Provide the (X, Y) coordinate of the cell's center where the given text is located.  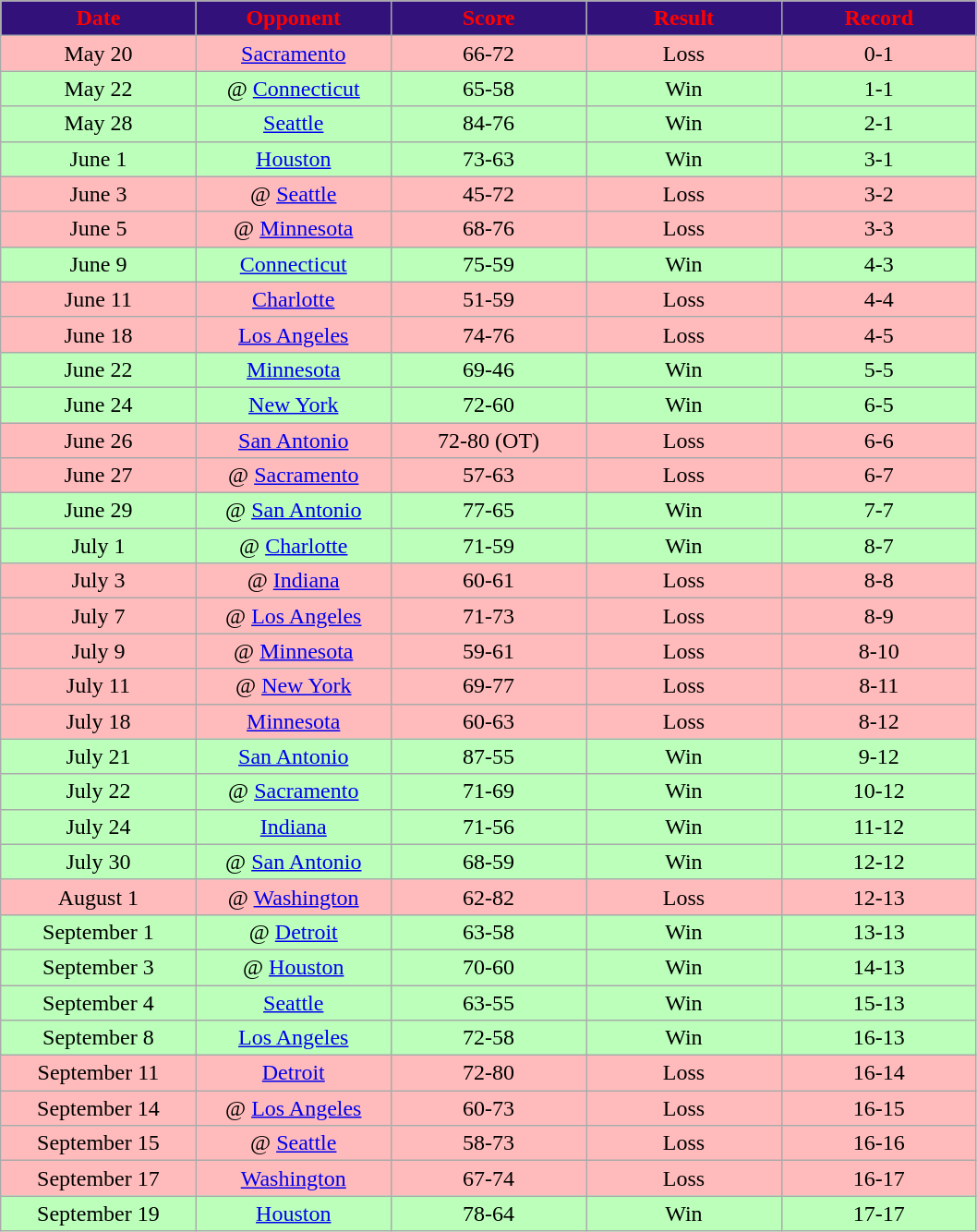
Score (488, 18)
14-13 (879, 967)
July 3 (98, 581)
@ New York (294, 686)
15-13 (879, 1002)
9-12 (879, 756)
July 11 (98, 686)
6-7 (879, 476)
@ Indiana (294, 581)
May 22 (98, 89)
1-1 (879, 89)
72-80 (OT) (488, 441)
7-7 (879, 511)
8-11 (879, 686)
June 11 (98, 299)
6-5 (879, 405)
4-5 (879, 334)
74-76 (488, 334)
69-46 (488, 369)
3-1 (879, 159)
71-69 (488, 791)
10-12 (879, 791)
September 17 (98, 1178)
July 22 (98, 791)
June 22 (98, 369)
11-12 (879, 827)
May 20 (98, 54)
8-9 (879, 616)
12-12 (879, 862)
59-61 (488, 651)
2-1 (879, 124)
8-12 (879, 721)
September 14 (98, 1108)
5-5 (879, 369)
16-17 (879, 1178)
60-73 (488, 1108)
August 1 (98, 897)
78-64 (488, 1214)
Indiana (294, 827)
16-15 (879, 1108)
@ Charlotte (294, 546)
71-59 (488, 546)
16-13 (879, 1038)
68-76 (488, 229)
68-59 (488, 862)
17-17 (879, 1214)
72-58 (488, 1038)
60-61 (488, 581)
@ Connecticut (294, 89)
July 30 (98, 862)
June 1 (98, 159)
72-80 (488, 1073)
8-8 (879, 581)
16-14 (879, 1073)
September 4 (98, 1002)
71-56 (488, 827)
87-55 (488, 756)
July 18 (98, 721)
8-10 (879, 651)
September 19 (98, 1214)
67-74 (488, 1178)
June 24 (98, 405)
75-59 (488, 264)
63-55 (488, 1002)
July 24 (98, 827)
63-58 (488, 932)
Result (683, 18)
84-76 (488, 124)
September 15 (98, 1143)
Charlotte (294, 299)
Sacramento (294, 54)
4-4 (879, 299)
58-73 (488, 1143)
@ Detroit (294, 932)
66-72 (488, 54)
June 18 (98, 334)
Opponent (294, 18)
June 27 (98, 476)
September 8 (98, 1038)
New York (294, 405)
Connecticut (294, 264)
September 3 (98, 967)
June 3 (98, 194)
13-13 (879, 932)
Date (98, 18)
69-77 (488, 686)
8-7 (879, 546)
57-63 (488, 476)
60-63 (488, 721)
July 21 (98, 756)
July 9 (98, 651)
3-2 (879, 194)
June 29 (98, 511)
June 26 (98, 441)
@ Washington (294, 897)
51-59 (488, 299)
73-63 (488, 159)
Record (879, 18)
4-3 (879, 264)
@ Houston (294, 967)
77-65 (488, 511)
July 1 (98, 546)
Detroit (294, 1073)
45-72 (488, 194)
May 28 (98, 124)
12-13 (879, 897)
June 5 (98, 229)
71-73 (488, 616)
70-60 (488, 967)
July 7 (98, 616)
16-16 (879, 1143)
September 1 (98, 932)
62-82 (488, 897)
3-3 (879, 229)
6-6 (879, 441)
Washington (294, 1178)
0-1 (879, 54)
72-60 (488, 405)
65-58 (488, 89)
September 11 (98, 1073)
June 9 (98, 264)
